Return the (X, Y) coordinate for the center point of the cell that contains the specified text.  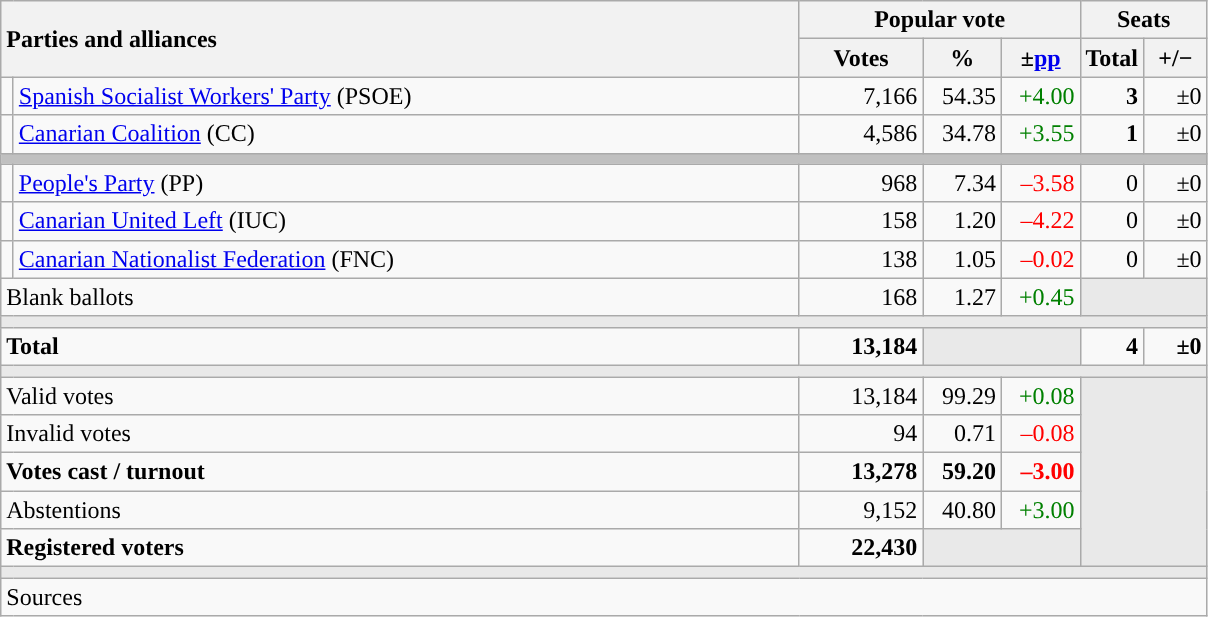
7.34 (962, 183)
1.05 (962, 259)
Registered voters (400, 548)
4,586 (861, 134)
94 (861, 434)
+/− (1176, 58)
% (962, 58)
Canarian United Left (IUC) (406, 221)
Votes cast / turnout (400, 472)
Popular vote (940, 20)
168 (861, 297)
1.20 (962, 221)
+3.00 (1040, 510)
138 (861, 259)
34.78 (962, 134)
Blank ballots (400, 297)
99.29 (962, 395)
–3.58 (1040, 183)
968 (861, 183)
People's Party (PP) (406, 183)
59.20 (962, 472)
40.80 (962, 510)
7,166 (861, 96)
Sources (604, 597)
–4.22 (1040, 221)
Votes (861, 58)
+0.08 (1040, 395)
+0.45 (1040, 297)
13,278 (861, 472)
+3.55 (1040, 134)
Abstentions (400, 510)
Invalid votes (400, 434)
0.71 (962, 434)
Seats (1144, 20)
54.35 (962, 96)
±pp (1040, 58)
–0.02 (1040, 259)
3 (1112, 96)
Spanish Socialist Workers' Party (PSOE) (406, 96)
–3.00 (1040, 472)
22,430 (861, 548)
4 (1112, 346)
Parties and alliances (400, 39)
1.27 (962, 297)
Valid votes (400, 395)
–0.08 (1040, 434)
Canarian Nationalist Federation (FNC) (406, 259)
158 (861, 221)
1 (1112, 134)
Canarian Coalition (CC) (406, 134)
9,152 (861, 510)
+4.00 (1040, 96)
